Pinpoint the cell where the given text exists, returning its (x, y) midpoint coordinate. 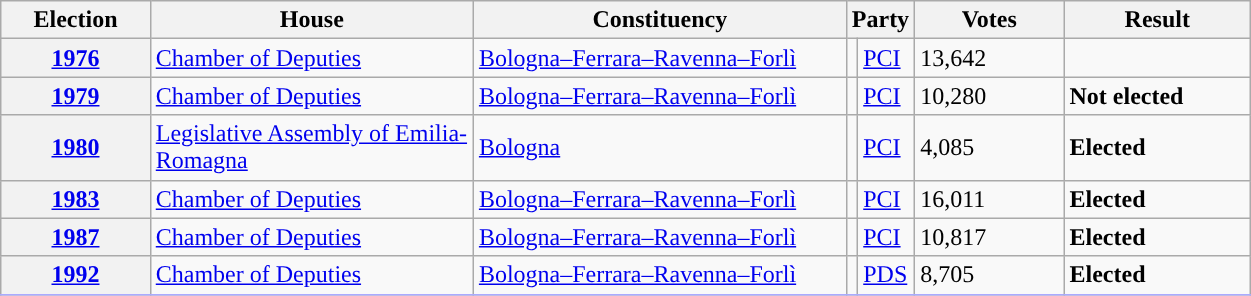
1979 (76, 96)
1983 (76, 199)
House (312, 20)
10,280 (990, 96)
Legislative Assembly of Emilia-Romagna (312, 148)
Constituency (660, 20)
Votes (990, 20)
16,011 (990, 199)
Bologna (660, 148)
1992 (76, 275)
Result (1158, 20)
8,705 (990, 275)
1980 (76, 148)
Not elected (1158, 96)
Party (880, 20)
PDS (886, 275)
1976 (76, 58)
Election (76, 20)
1987 (76, 237)
13,642 (990, 58)
4,085 (990, 148)
10,817 (990, 237)
